Locate the cell with the specified text and output its (x, y) center coordinate. 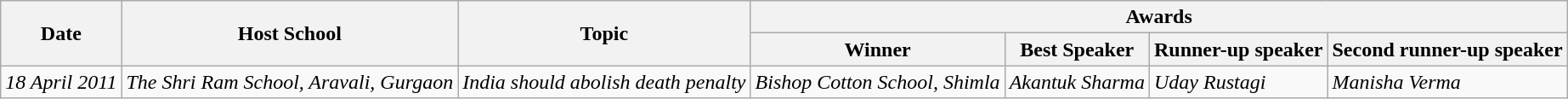
Akantuk Sharma (1077, 82)
Topic (604, 33)
The Shri Ram School, Aravali, Gurgaon (290, 82)
Bishop Cotton School, Shimla (877, 82)
Best Speaker (1077, 49)
Manisha Verma (1447, 82)
Second runner-up speaker (1447, 49)
India should abolish death penalty (604, 82)
Runner-up speaker (1238, 49)
Host School (290, 33)
18 April 2011 (61, 82)
Date (61, 33)
Winner (877, 49)
Awards (1159, 17)
Uday Rustagi (1238, 82)
